Output the [x, y] coordinate of the center of the cell containing the given text.  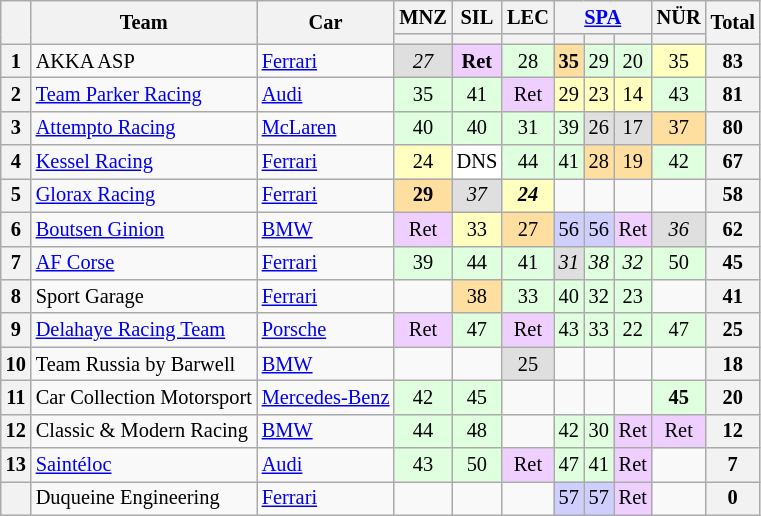
Attempto Racing [144, 128]
Car [326, 22]
Delahaye Racing Team [144, 330]
83 [733, 61]
SPA [603, 17]
4 [16, 162]
6 [16, 229]
Car Collection Motorsport [144, 397]
NÜR [679, 17]
MNZ [422, 17]
5 [16, 195]
8 [16, 296]
AF Corse [144, 263]
11 [16, 397]
22 [633, 330]
Glorax Racing [144, 195]
AKKA ASP [144, 61]
48 [477, 431]
10 [16, 364]
62 [733, 229]
Team Russia by Barwell [144, 364]
19 [633, 162]
SIL [477, 17]
30 [599, 431]
McLaren [326, 128]
14 [633, 94]
9 [16, 330]
Boutsen Ginion [144, 229]
Saintéloc [144, 465]
80 [733, 128]
Porsche [326, 330]
18 [733, 364]
0 [733, 498]
Team [144, 22]
67 [733, 162]
58 [733, 195]
LEC [528, 17]
Mercedes-Benz [326, 397]
Team Parker Racing [144, 94]
26 [599, 128]
36 [679, 229]
DNS [477, 162]
3 [16, 128]
Classic & Modern Racing [144, 431]
81 [733, 94]
17 [633, 128]
1 [16, 61]
Sport Garage [144, 296]
13 [16, 465]
2 [16, 94]
Total [733, 22]
Duqueine Engineering [144, 498]
Kessel Racing [144, 162]
